From the cell containing the given text, extract its center point as [x, y] coordinate. 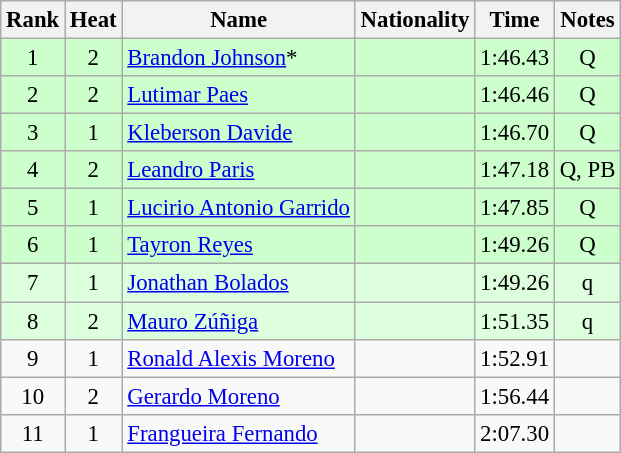
Time [515, 20]
7 [33, 283]
5 [33, 208]
Tayron Reyes [238, 245]
1:56.44 [515, 396]
Q, PB [587, 170]
1:46.43 [515, 58]
4 [33, 170]
10 [33, 396]
1:52.91 [515, 358]
8 [33, 321]
Ronald Alexis Moreno [238, 358]
Leandro Paris [238, 170]
Mauro Zúñiga [238, 321]
Frangueira Fernando [238, 433]
Heat [94, 20]
1:47.85 [515, 208]
Lucirio Antonio Garrido [238, 208]
Nationality [414, 20]
Jonathan Bolados [238, 283]
1:46.46 [515, 95]
Gerardo Moreno [238, 396]
Rank [33, 20]
1:47.18 [515, 170]
9 [33, 358]
11 [33, 433]
3 [33, 133]
Kleberson Davide [238, 133]
Name [238, 20]
Brandon Johnson* [238, 58]
6 [33, 245]
1:51.35 [515, 321]
Notes [587, 20]
1:46.70 [515, 133]
2:07.30 [515, 433]
Lutimar Paes [238, 95]
